Extract the (x, y) coordinate from the center of the cell holding the provided text.  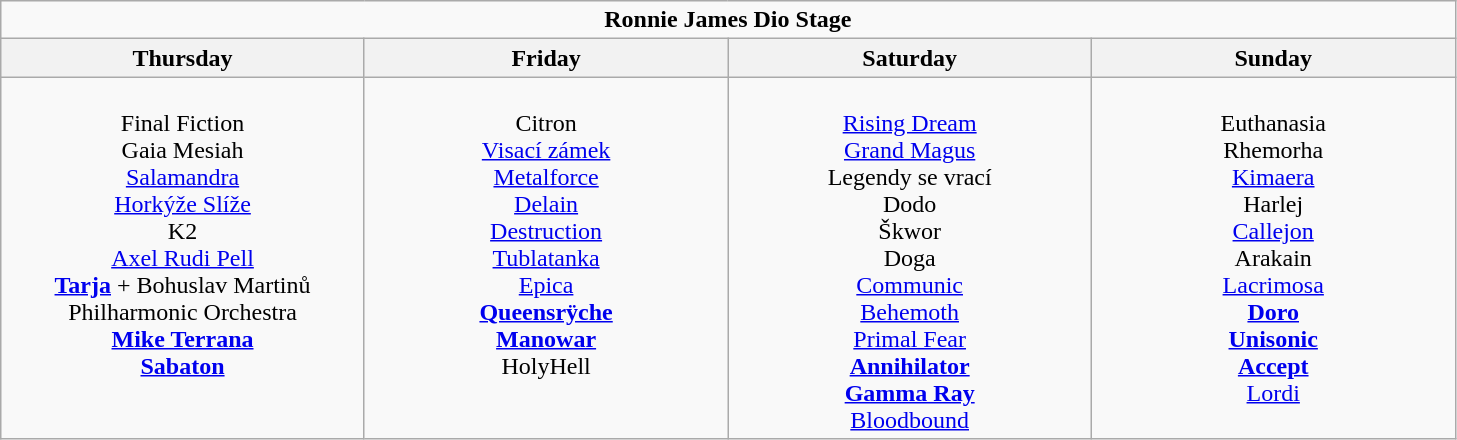
Rising Dream Grand Magus Legendy se vrací Dodo Škwor Doga Communic Behemoth Primal Fear Annihilator Gamma Ray Bloodbound (910, 258)
Saturday (910, 58)
Friday (546, 58)
Euthanasia Rhemorha Kimaera Harlej Callejon Arakain Lacrimosa Doro Unisonic Accept Lordi (1273, 258)
Citron Visací zámek Metalforce Delain Destruction Tublatanka Epica Queensrÿche Manowar HolyHell (546, 258)
Thursday (183, 58)
Ronnie James Dio Stage (728, 20)
Final Fiction Gaia Mesiah Salamandra Horkýže Slíže K2 Axel Rudi Pell Tarja + Bohuslav Martinů Philharmonic Orchestra Mike Terrana Sabaton (183, 258)
Sunday (1273, 58)
